Return the (x, y) coordinate for the center point of the cell that contains the specified text.  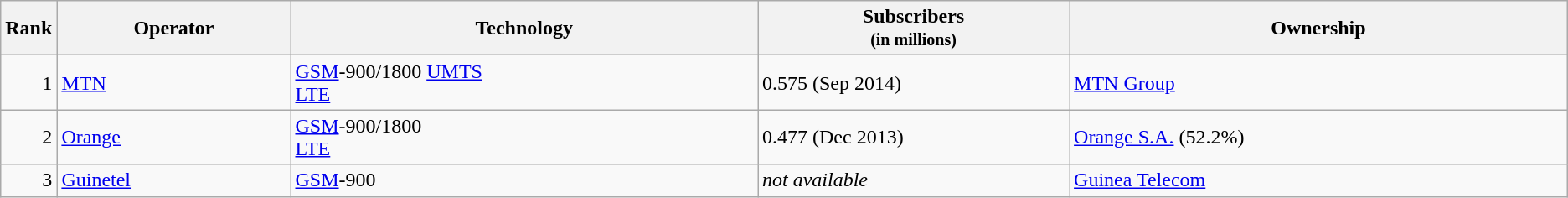
GSM-900/1800LTE (524, 138)
Rank (28, 29)
GSM-900 (524, 180)
Orange S.A. (52.2%) (1318, 138)
Technology (524, 29)
Guinea Telecom (1318, 180)
GSM-900/1800 UMTSLTE (524, 82)
3 (28, 180)
0.477 (Dec 2013) (913, 138)
Guinetel (174, 180)
Operator (174, 29)
2 (28, 138)
not available (913, 180)
Subscribers(in millions) (913, 29)
Orange (174, 138)
1 (28, 82)
Ownership (1318, 29)
MTN (174, 82)
0.575 (Sep 2014) (913, 82)
MTN Group (1318, 82)
